Extract the [X, Y] coordinate from the center of the cell holding the provided text.  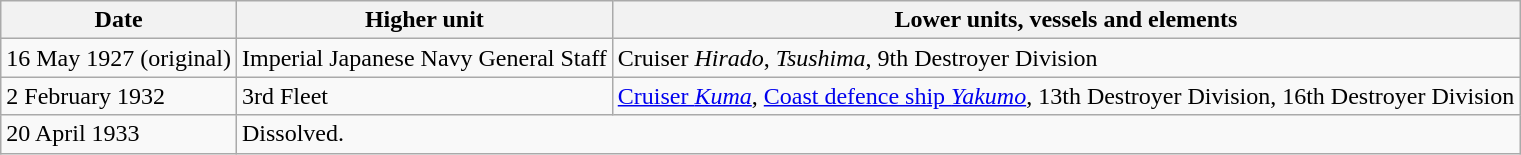
Cruiser Kuma, Coast defence ship Yakumo, 13th Destroyer Division, 16th Destroyer Division [1066, 96]
20 April 1933 [119, 134]
Lower units, vessels and elements [1066, 20]
3rd Fleet [424, 96]
Cruiser Hirado, Tsushima, 9th Destroyer Division [1066, 58]
Date [119, 20]
2 February 1932 [119, 96]
16 May 1927 (original) [119, 58]
Imperial Japanese Navy General Staff [424, 58]
Dissolved. [878, 134]
Higher unit [424, 20]
